Determine the (x, y) coordinate at the center of the cell enclosing the given text.  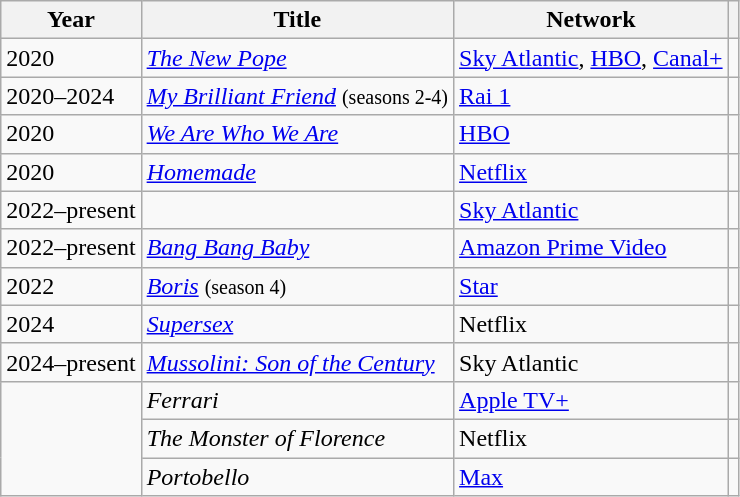
Star (592, 286)
Portobello (297, 477)
2024–present (71, 362)
Sky Atlantic, HBO, Canal+ (592, 58)
Bang Bang Baby (297, 248)
Mussolini: Son of the Century (297, 362)
2020–2024 (71, 96)
HBO (592, 134)
2024 (71, 324)
The Monster of Florence (297, 438)
Apple TV+ (592, 400)
Amazon Prime Video (592, 248)
The New Pope (297, 58)
Supersex (297, 324)
We Are Who We Are (297, 134)
Ferrari (297, 400)
Year (71, 20)
Rai 1 (592, 96)
Network (592, 20)
My Brilliant Friend (seasons 2-4) (297, 96)
Homemade (297, 172)
2022 (71, 286)
Boris (season 4) (297, 286)
Max (592, 477)
Title (297, 20)
